Determine the [X, Y] coordinate at the center of the cell enclosing the given text.  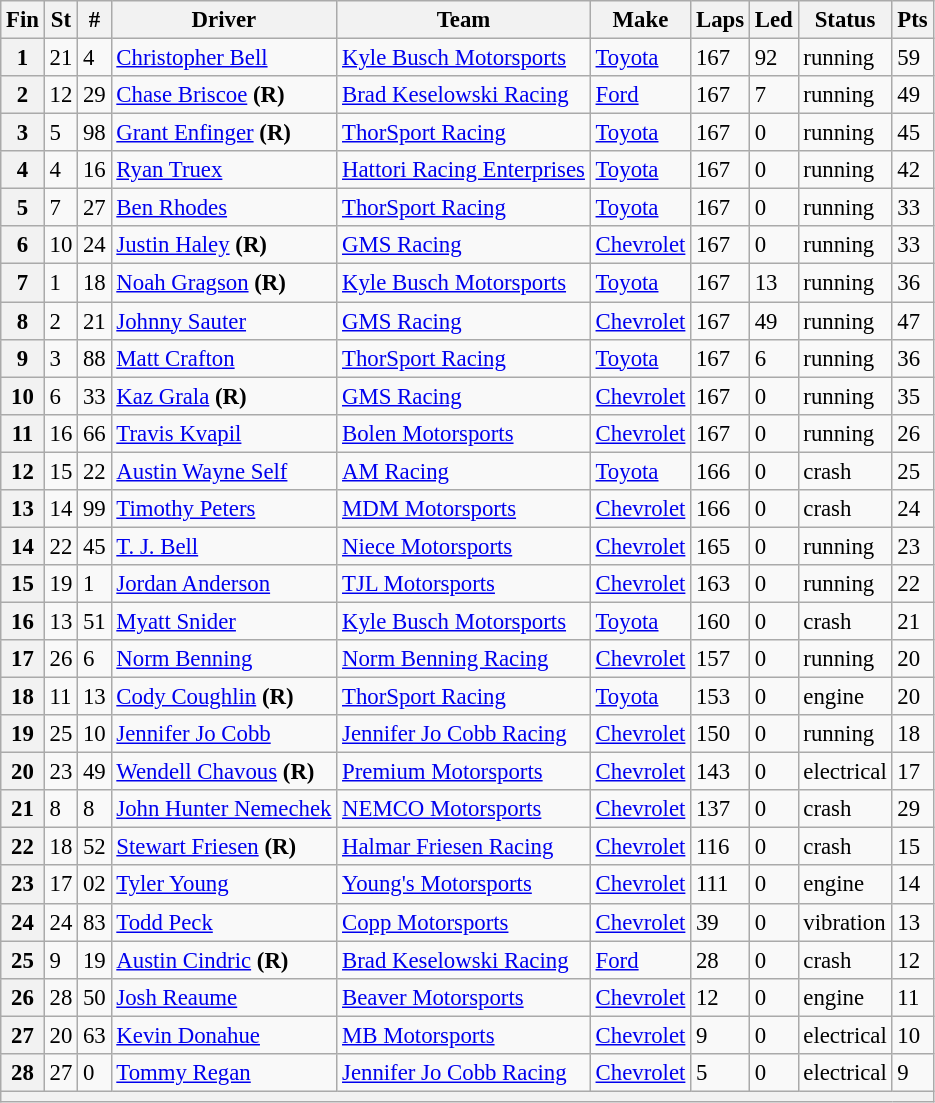
Make [640, 20]
MDM Motorsports [464, 509]
Tyler Young [224, 885]
Kevin Donahue [224, 1035]
Beaver Motorsports [464, 997]
Fin [23, 20]
50 [94, 997]
Austin Wayne Self [224, 471]
Norm Benning Racing [464, 659]
Jordan Anderson [224, 584]
Led [774, 20]
# [94, 20]
Josh Reaume [224, 997]
47 [912, 321]
98 [94, 133]
Justin Haley (R) [224, 245]
Chase Briscoe (R) [224, 95]
157 [720, 659]
165 [720, 546]
42 [912, 170]
Travis Kvapil [224, 433]
Ryan Truex [224, 170]
Wendell Chavous (R) [224, 772]
Kaz Grala (R) [224, 396]
Hattori Racing Enterprises [464, 170]
Niece Motorsports [464, 546]
Timothy Peters [224, 509]
Team [464, 20]
Premium Motorsports [464, 772]
Bolen Motorsports [464, 433]
NEMCO Motorsports [464, 809]
Halmar Friesen Racing [464, 847]
AM Racing [464, 471]
02 [94, 885]
Laps [720, 20]
Matt Crafton [224, 358]
TJL Motorsports [464, 584]
Christopher Bell [224, 58]
51 [94, 621]
Johnny Sauter [224, 321]
Cody Coughlin (R) [224, 697]
John Hunter Nemechek [224, 809]
111 [720, 885]
Jennifer Jo Cobb [224, 734]
T. J. Bell [224, 546]
Austin Cindric (R) [224, 960]
MB Motorsports [464, 1035]
39 [720, 922]
Tommy Regan [224, 1073]
143 [720, 772]
Todd Peck [224, 922]
52 [94, 847]
Norm Benning [224, 659]
116 [720, 847]
59 [912, 58]
Pts [912, 20]
83 [94, 922]
66 [94, 433]
Noah Gragson (R) [224, 283]
vibration [845, 922]
137 [720, 809]
Stewart Friesen (R) [224, 847]
St [60, 20]
163 [720, 584]
Young's Motorsports [464, 885]
92 [774, 58]
Status [845, 20]
88 [94, 358]
Myatt Snider [224, 621]
63 [94, 1035]
Ben Rhodes [224, 208]
160 [720, 621]
Driver [224, 20]
Grant Enfinger (R) [224, 133]
153 [720, 697]
99 [94, 509]
Copp Motorsports [464, 922]
150 [720, 734]
35 [912, 396]
